Locate the cell with the specified text and output its [x, y] center coordinate. 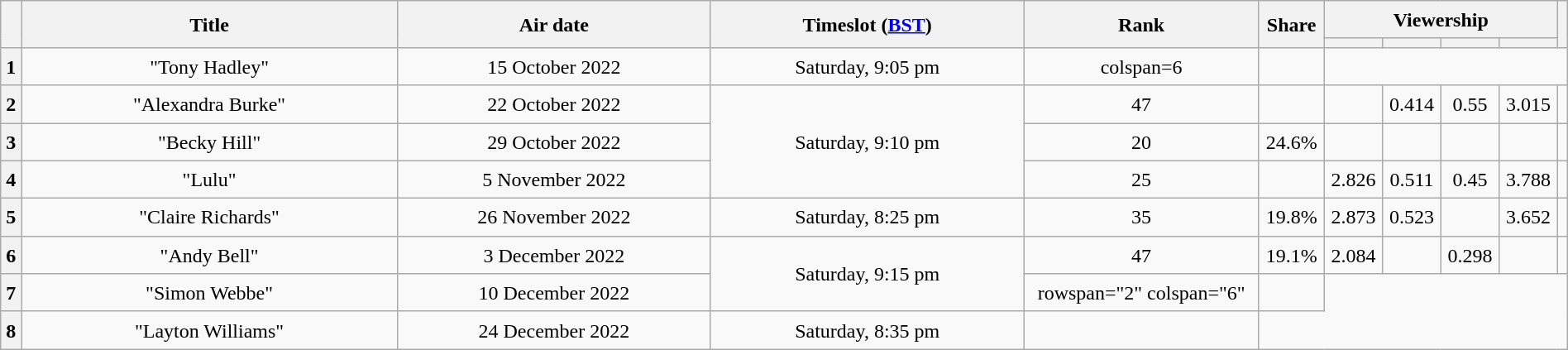
3.015 [1528, 104]
10 December 2022 [554, 293]
Timeslot (BST) [867, 25]
"Lulu" [210, 180]
29 October 2022 [554, 141]
Viewership [1441, 20]
3.652 [1528, 218]
2 [12, 104]
0.511 [1412, 180]
0.523 [1412, 218]
"Alexandra Burke" [210, 104]
5 November 2022 [554, 180]
26 November 2022 [554, 218]
"Claire Richards" [210, 218]
Share [1292, 25]
22 October 2022 [554, 104]
"Layton Williams" [210, 330]
Title [210, 25]
20 [1141, 141]
"Andy Bell" [210, 255]
4 [12, 180]
Air date [554, 25]
8 [12, 330]
0.298 [1470, 255]
Saturday, 8:25 pm [867, 218]
6 [12, 255]
"Becky Hill" [210, 141]
3.788 [1528, 180]
2.873 [1353, 218]
0.414 [1412, 104]
19.1% [1292, 255]
3 December 2022 [554, 255]
Rank [1141, 25]
Saturday, 9:10 pm [867, 142]
Saturday, 8:35 pm [867, 330]
rowspan="2" colspan="6" [1141, 293]
35 [1141, 218]
15 October 2022 [554, 66]
25 [1141, 180]
24.6% [1292, 141]
"Tony Hadley" [210, 66]
1 [12, 66]
2.826 [1353, 180]
0.55 [1470, 104]
2.084 [1353, 255]
"Simon Webbe" [210, 293]
0.45 [1470, 180]
19.8% [1292, 218]
24 December 2022 [554, 330]
colspan=6 [1141, 66]
3 [12, 141]
Saturday, 9:15 pm [867, 273]
7 [12, 293]
Saturday, 9:05 pm [867, 66]
5 [12, 218]
